Output the [x, y] coordinate of the center of the cell containing the given text.  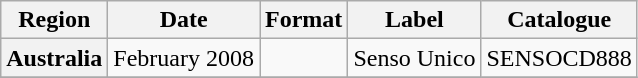
SENSOCD888 [559, 58]
Region [54, 20]
Format [304, 20]
February 2008 [184, 58]
Senso Unico [414, 58]
Catalogue [559, 20]
Date [184, 20]
Label [414, 20]
Australia [54, 58]
